For the text-containing cell, return its midpoint in [X, Y] coordinate format. 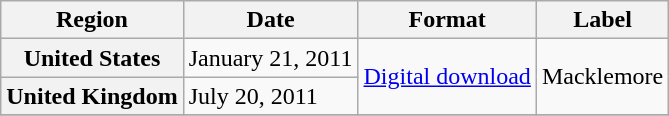
Label [602, 20]
United Kingdom [92, 96]
Macklemore [602, 77]
Digital download [447, 77]
July 20, 2011 [270, 96]
Date [270, 20]
Region [92, 20]
Format [447, 20]
United States [92, 58]
January 21, 2011 [270, 58]
